From the cell containing the given text, extract its center point as (x, y) coordinate. 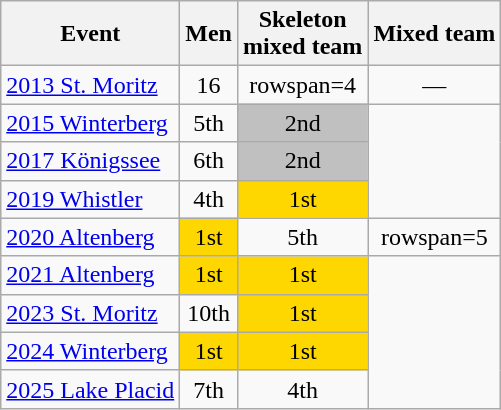
7th (209, 389)
2013 St. Moritz (90, 85)
Men (209, 34)
Event (90, 34)
2021 Altenberg (90, 275)
2017 Königssee (90, 161)
rowspan=5 (434, 237)
2019 Whistler (90, 199)
Mixed team (434, 34)
2025 Lake Placid (90, 389)
2024 Winterberg (90, 351)
Skeletonmixed team (302, 34)
10th (209, 313)
2015 Winterberg (90, 123)
— (434, 85)
6th (209, 161)
16 (209, 85)
rowspan=4 (302, 85)
2020 Altenberg (90, 237)
2023 St. Moritz (90, 313)
